Capture the cell that displays the provided text and extract its [x, y] central coordinate. 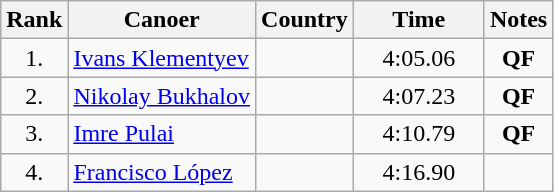
Francisco López [162, 172]
Notes [518, 20]
4:07.23 [418, 96]
4:10.79 [418, 134]
3. [34, 134]
Nikolay Bukhalov [162, 96]
Canoer [162, 20]
Time [418, 20]
4:05.06 [418, 58]
Rank [34, 20]
4. [34, 172]
4:16.90 [418, 172]
Ivans Klementyev [162, 58]
Imre Pulai [162, 134]
2. [34, 96]
1. [34, 58]
Country [305, 20]
